For the text-containing cell, return its midpoint in [X, Y] coordinate format. 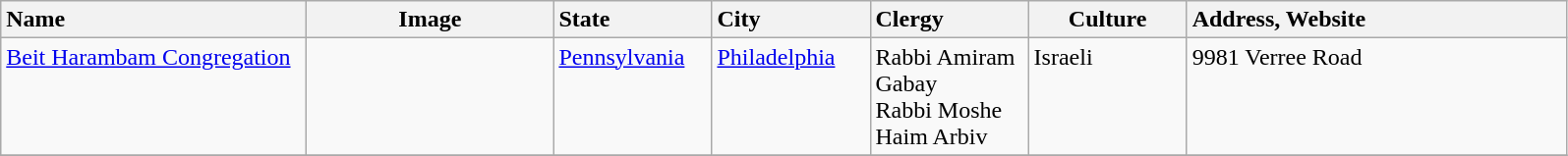
Beit Harambam Congregation [153, 96]
Rabbi Amiram GabayRabbi Moshe Haim Arbiv [950, 96]
Clergy [950, 20]
Name [153, 20]
9981 Verree Road [1376, 96]
Philadelphia [790, 96]
City [790, 20]
Culture [1107, 20]
Israeli [1107, 96]
Image [431, 20]
State [633, 20]
Pennsylvania [633, 96]
Address, Website [1376, 20]
